Provide the (X, Y) coordinate of the cell's center where the given text is located.  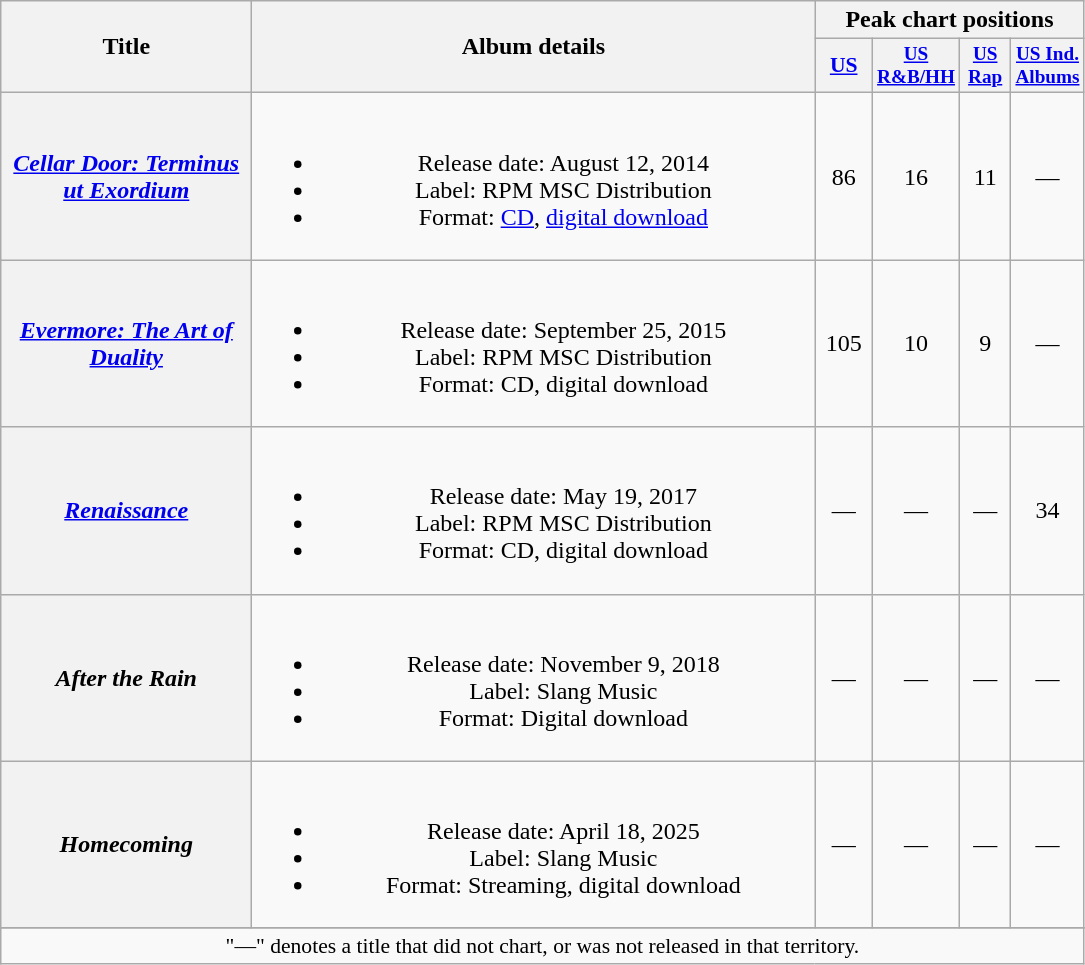
105 (844, 344)
Homecoming (126, 844)
US Ind. Albums (1048, 66)
Album details (534, 47)
16 (916, 176)
Evermore: The Art of Duality (126, 344)
After the Rain (126, 678)
"—" denotes a title that did not chart, or was not released in that territory. (542, 946)
US (844, 66)
86 (844, 176)
Release date: August 12, 2014Label: RPM MSC DistributionFormat: CD, digital download (534, 176)
Title (126, 47)
US R&B/HH (916, 66)
Peak chart positions (950, 20)
Renaissance (126, 510)
11 (986, 176)
Release date: November 9, 2018Label: Slang MusicFormat: Digital download (534, 678)
US Rap (986, 66)
Release date: May 19, 2017Label: RPM MSC DistributionFormat: CD, digital download (534, 510)
9 (986, 344)
10 (916, 344)
34 (1048, 510)
Release date: September 25, 2015Label: RPM MSC DistributionFormat: CD, digital download (534, 344)
Cellar Door: Terminus ut Exordium (126, 176)
Release date: April 18, 2025Label: Slang MusicFormat: Streaming, digital download (534, 844)
